For the text-containing cell, return its midpoint in [x, y] coordinate format. 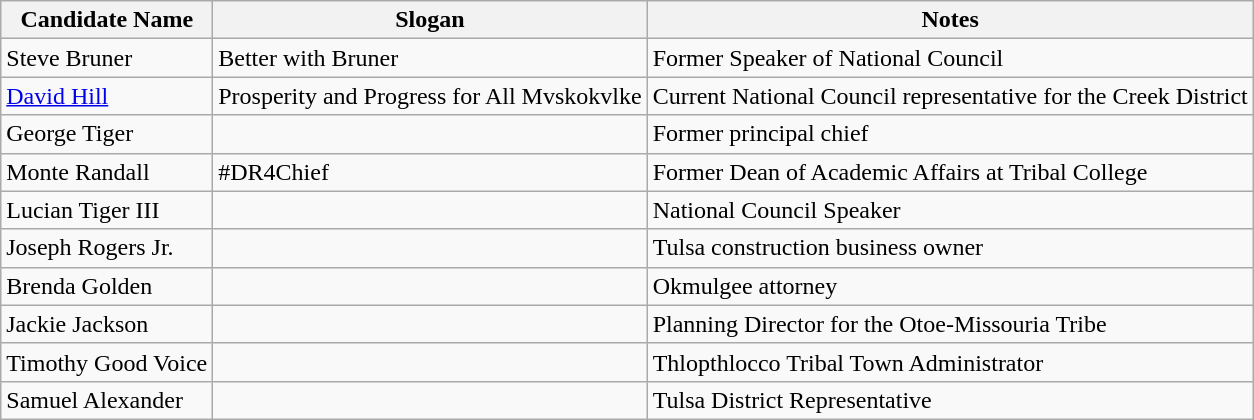
Jackie Jackson [107, 324]
Notes [950, 20]
Better with Bruner [430, 58]
Joseph Rogers Jr. [107, 248]
Lucian Tiger III [107, 210]
Thlopthlocco Tribal Town Administrator [950, 362]
Former principal chief [950, 134]
Candidate Name [107, 20]
Former Speaker of National Council [950, 58]
Tulsa construction business owner [950, 248]
David Hill [107, 96]
Planning Director for the Otoe-Missouria Tribe [950, 324]
Steve Bruner [107, 58]
Current National Council representative for the Creek District [950, 96]
#DR4Chief [430, 172]
Slogan [430, 20]
Former Dean of Academic Affairs at Tribal College [950, 172]
Okmulgee attorney [950, 286]
Brenda Golden [107, 286]
Prosperity and Progress for All Mvskokvlke [430, 96]
Tulsa District Representative [950, 400]
Monte Randall [107, 172]
Samuel Alexander [107, 400]
National Council Speaker [950, 210]
George Tiger [107, 134]
Timothy Good Voice [107, 362]
